Identify which cell holds the provided text, then report its (X, Y) central coordinate. 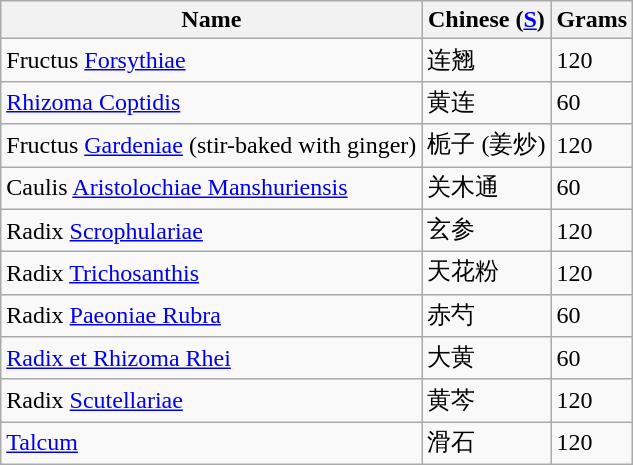
滑石 (486, 444)
Rhizoma Coptidis (212, 102)
Radix et Rhizoma Rhei (212, 358)
Fructus Forsythiae (212, 60)
大黄 (486, 358)
连翘 (486, 60)
Radix Trichosanthis (212, 274)
Grams (592, 20)
Radix Paeoniae Rubra (212, 316)
Caulis Aristolochiae Manshuriensis (212, 188)
关木通 (486, 188)
黄芩 (486, 400)
Talcum (212, 444)
Fructus Gardeniae (stir-baked with ginger) (212, 146)
天花粉 (486, 274)
Name (212, 20)
栀子 (姜炒) (486, 146)
Radix Scutellariae (212, 400)
Chinese (S) (486, 20)
玄参 (486, 230)
Radix Scrophulariae (212, 230)
赤芍 (486, 316)
黄连 (486, 102)
